Extract the (X, Y) coordinate from the center of the cell holding the provided text.  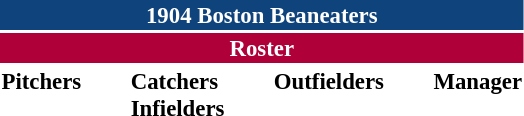
1904 Boston Beaneaters (262, 15)
Roster (262, 48)
